Locate the cell with the specified text and output its (x, y) center coordinate. 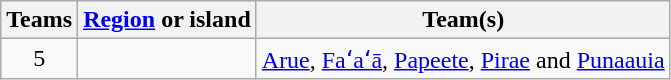
Team(s) (463, 20)
Teams (40, 20)
Arue, Faʻaʻā, Papeete, Pirae and Punaauia (463, 59)
Region or island (168, 20)
5 (40, 59)
